For the text-containing cell, return its midpoint in (x, y) coordinate format. 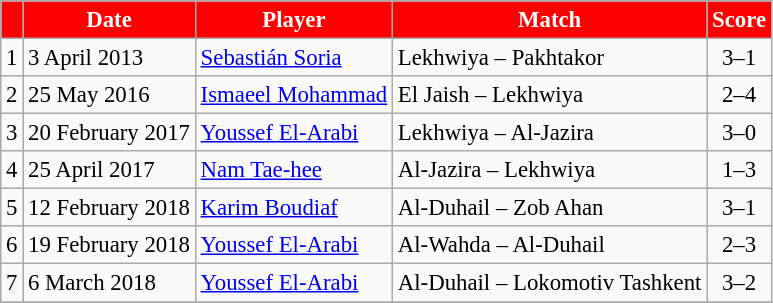
Nam Tae-hee (294, 170)
Al-Duhail – Zob Ahan (550, 208)
Al-Duhail – Lokomotiv Tashkent (550, 283)
Date (110, 20)
Al-Wahda – Al-Duhail (550, 245)
1–3 (740, 170)
3 April 2013 (110, 58)
5 (12, 208)
2–4 (740, 95)
6 March 2018 (110, 283)
19 February 2018 (110, 245)
7 (12, 283)
12 February 2018 (110, 208)
4 (12, 170)
Score (740, 20)
2–3 (740, 245)
El Jaish – Lekhwiya (550, 95)
Al-Jazira – Lekhwiya (550, 170)
Lekhwiya – Pakhtakor (550, 58)
20 February 2017 (110, 133)
3–0 (740, 133)
2 (12, 95)
Player (294, 20)
6 (12, 245)
3 (12, 133)
1 (12, 58)
Lekhwiya – Al-Jazira (550, 133)
Sebastián Soria (294, 58)
3–2 (740, 283)
Ismaeel Mohammad (294, 95)
Match (550, 20)
25 May 2016 (110, 95)
25 April 2017 (110, 170)
Karim Boudiaf (294, 208)
